From the cell containing the given text, extract its center point as (X, Y) coordinate. 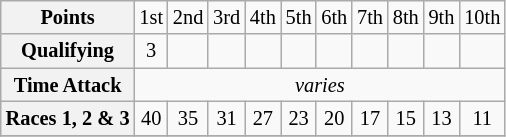
13 (442, 118)
20 (334, 118)
Time Attack (68, 85)
6th (334, 17)
17 (370, 118)
40 (150, 118)
Qualifying (68, 51)
15 (406, 118)
1st (150, 17)
31 (226, 118)
3rd (226, 17)
27 (263, 118)
5th (299, 17)
2nd (188, 17)
Races 1, 2 & 3 (68, 118)
9th (442, 17)
4th (263, 17)
11 (482, 118)
varies (320, 85)
23 (299, 118)
8th (406, 17)
3 (150, 51)
35 (188, 118)
Points (68, 17)
10th (482, 17)
7th (370, 17)
